Pinpoint the cell where the given text exists, returning its (x, y) midpoint coordinate. 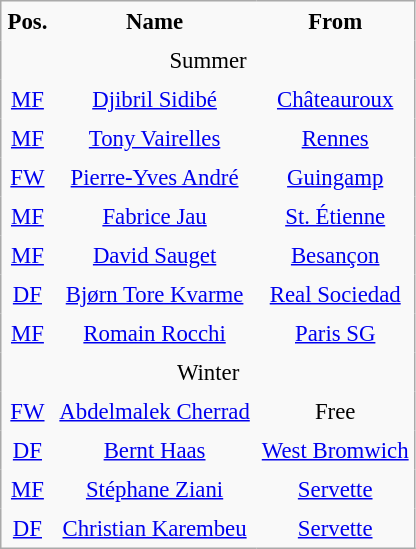
Summer (208, 60)
Rennes (336, 138)
Romain Rocchi (154, 334)
Paris SG (336, 334)
Fabrice Jau (154, 216)
Pos. (28, 21)
Guingamp (336, 178)
Bjørn Tore Kvarme (154, 294)
Châteauroux (336, 100)
Pierre-Yves André (154, 178)
David Sauget (154, 256)
Besançon (336, 256)
Christian Karembeu (154, 529)
Abdelmalek Cherrad (154, 412)
West Bromwich (336, 450)
Bernt Haas (154, 450)
Free (336, 412)
Winter (208, 372)
Name (154, 21)
Real Sociedad (336, 294)
Stéphane Ziani (154, 490)
From (336, 21)
St. Étienne (336, 216)
Djibril Sidibé (154, 100)
Tony Vairelles (154, 138)
